Return [X, Y] of the center of cell containing provided text 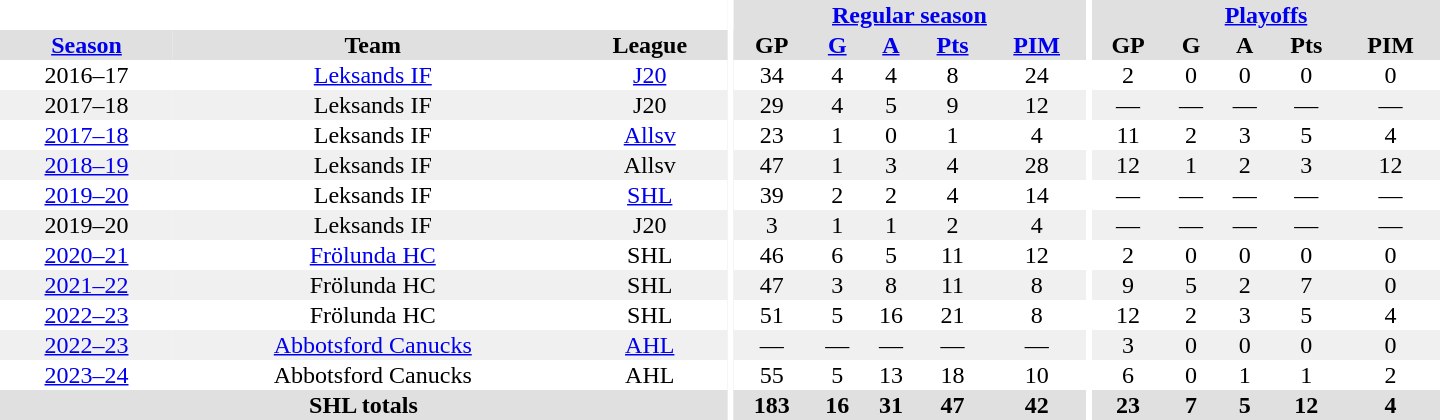
24 [1036, 75]
183 [772, 405]
Season [86, 45]
Regular season [910, 15]
46 [772, 255]
SHL totals [364, 405]
2021–22 [86, 285]
31 [891, 405]
29 [772, 105]
2018–19 [86, 165]
34 [772, 75]
Team [373, 45]
42 [1036, 405]
Playoffs [1266, 15]
55 [772, 375]
14 [1036, 195]
13 [891, 375]
2016–17 [86, 75]
39 [772, 195]
51 [772, 315]
28 [1036, 165]
2023–24 [86, 375]
League [650, 45]
10 [1036, 375]
21 [953, 315]
18 [953, 375]
2020–21 [86, 255]
